Output the (X, Y) coordinate of the center of the cell containing the given text.  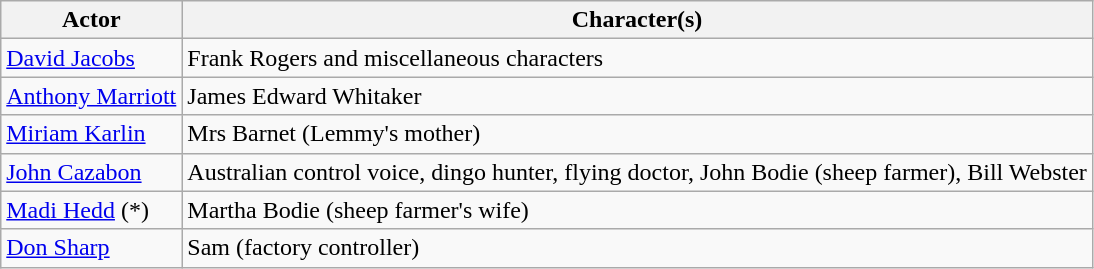
Martha Bodie (sheep farmer's wife) (638, 210)
Madi Hedd (*) (92, 210)
Australian control voice, dingo hunter, flying doctor, John Bodie (sheep farmer), Bill Webster (638, 172)
Don Sharp (92, 248)
Actor (92, 20)
Frank Rogers and miscellaneous characters (638, 58)
Character(s) (638, 20)
Sam (factory controller) (638, 248)
Mrs Barnet (Lemmy's mother) (638, 134)
James Edward Whitaker (638, 96)
David Jacobs (92, 58)
Anthony Marriott (92, 96)
John Cazabon (92, 172)
Miriam Karlin (92, 134)
